From the cell containing the given text, extract its center point as [X, Y] coordinate. 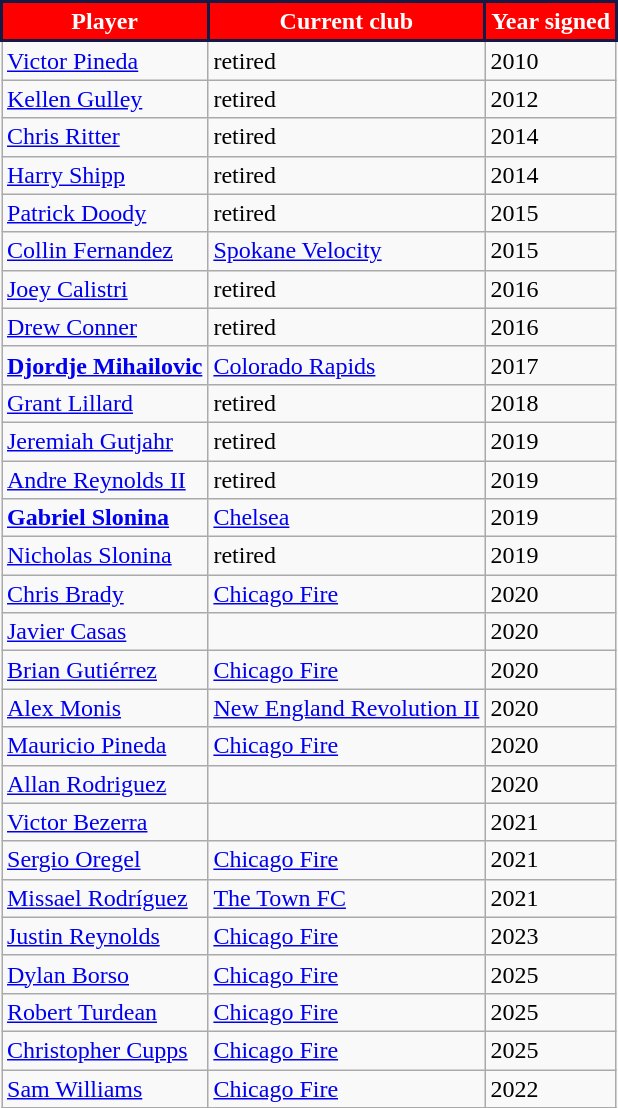
Andre Reynolds II [105, 479]
Robert Turdean [105, 1012]
2022 [550, 1089]
Chris Ritter [105, 137]
Victor Bezerra [105, 822]
The Town FC [346, 898]
Javier Casas [105, 632]
Patrick Doody [105, 213]
Year signed [550, 22]
Mauricio Pineda [105, 746]
2023 [550, 936]
Collin Fernandez [105, 251]
Alex Monis [105, 708]
Grant Lillard [105, 403]
Colorado Rapids [346, 365]
2012 [550, 99]
Drew Conner [105, 327]
Gabriel Slonina [105, 518]
Djordje Mihailovic [105, 365]
2010 [550, 60]
Joey Calistri [105, 289]
Dylan Borso [105, 974]
Kellen Gulley [105, 99]
Chelsea [346, 518]
Nicholas Slonina [105, 556]
Spokane Velocity [346, 251]
Harry Shipp [105, 175]
Allan Rodriguez [105, 784]
Justin Reynolds [105, 936]
Player [105, 22]
Brian Gutiérrez [105, 670]
Sam Williams [105, 1089]
Christopher Cupps [105, 1050]
Jeremiah Gutjahr [105, 441]
Missael Rodríguez [105, 898]
2018 [550, 403]
Sergio Oregel [105, 860]
New England Revolution II [346, 708]
Chris Brady [105, 594]
2017 [550, 365]
Current club [346, 22]
Victor Pineda [105, 60]
